From the cell containing the given text, extract its center point as (x, y) coordinate. 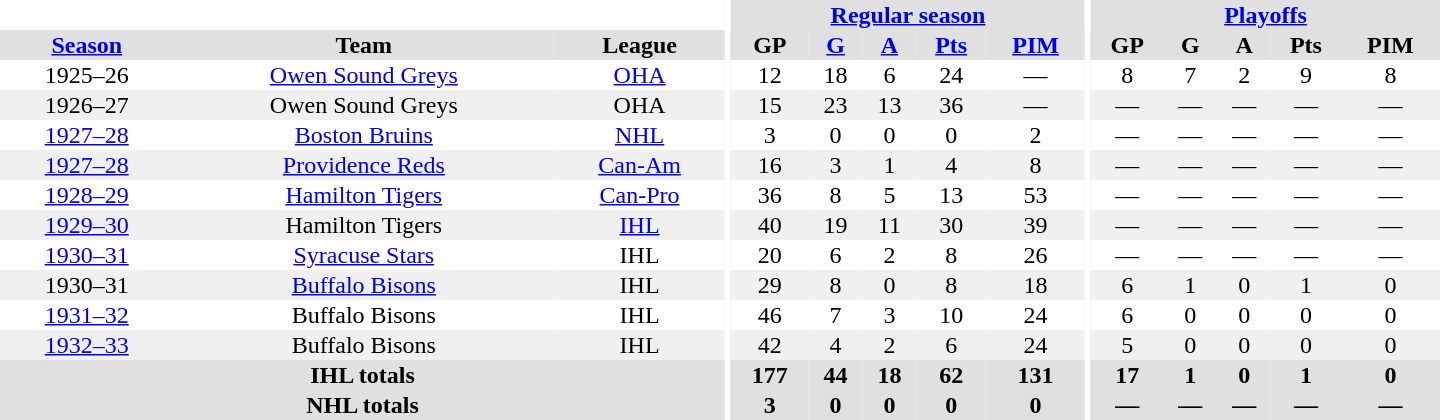
Providence Reds (364, 165)
15 (770, 105)
1928–29 (86, 195)
44 (836, 375)
1931–32 (86, 315)
42 (770, 345)
12 (770, 75)
1929–30 (86, 225)
Playoffs (1266, 15)
26 (1036, 255)
29 (770, 285)
17 (1127, 375)
62 (951, 375)
16 (770, 165)
46 (770, 315)
1932–33 (86, 345)
177 (770, 375)
Syracuse Stars (364, 255)
9 (1306, 75)
131 (1036, 375)
10 (951, 315)
IHL totals (362, 375)
Season (86, 45)
NHL totals (362, 405)
League (640, 45)
1925–26 (86, 75)
23 (836, 105)
39 (1036, 225)
NHL (640, 135)
1926–27 (86, 105)
Regular season (908, 15)
30 (951, 225)
20 (770, 255)
19 (836, 225)
53 (1036, 195)
40 (770, 225)
Team (364, 45)
Boston Bruins (364, 135)
Can-Am (640, 165)
11 (889, 225)
Can-Pro (640, 195)
